Detect which cell encompasses the target text, then output its (x, y) center coordinate. 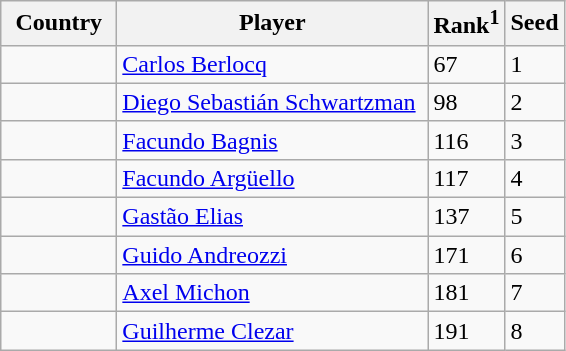
Guido Andreozzi (272, 255)
Guilherme Clezar (272, 331)
137 (466, 217)
116 (466, 140)
5 (534, 217)
4 (534, 178)
2 (534, 102)
98 (466, 102)
171 (466, 255)
7 (534, 293)
8 (534, 331)
Facundo Argüello (272, 178)
Axel Michon (272, 293)
Carlos Berlocq (272, 64)
181 (466, 293)
Seed (534, 24)
1 (534, 64)
117 (466, 178)
Gastão Elias (272, 217)
Diego Sebastián Schwartzman (272, 102)
Country (59, 24)
Rank1 (466, 24)
191 (466, 331)
3 (534, 140)
Player (272, 24)
Facundo Bagnis (272, 140)
6 (534, 255)
67 (466, 64)
